Detect which cell encompasses the target text, then output its [x, y] center coordinate. 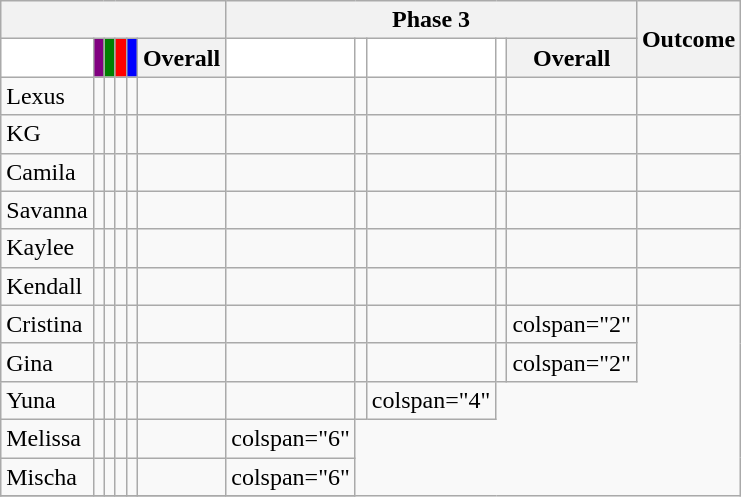
Outcome [688, 39]
Mischa [47, 477]
Savanna [47, 210]
Camila [47, 172]
Yuna [47, 400]
Kaylee [47, 248]
Gina [47, 362]
Kendall [47, 286]
Lexus [47, 96]
Melissa [47, 438]
KG [47, 134]
colspan="4" [431, 400]
Phase 3 [432, 20]
Cristina [47, 324]
